For the text-containing cell, return its midpoint in (x, y) coordinate format. 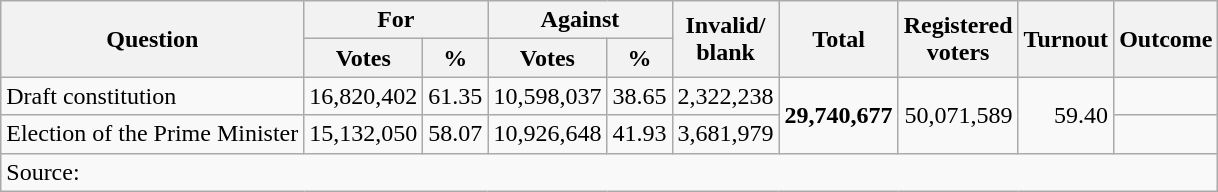
Total (838, 39)
61.35 (456, 96)
3,681,979 (726, 134)
50,071,589 (958, 115)
Invalid/blank (726, 39)
Against (580, 20)
10,926,648 (548, 134)
15,132,050 (364, 134)
58.07 (456, 134)
Turnout (1066, 39)
10,598,037 (548, 96)
Draft constitution (152, 96)
Election of the Prime Minister (152, 134)
Outcome (1166, 39)
38.65 (640, 96)
2,322,238 (726, 96)
Question (152, 39)
Registeredvoters (958, 39)
41.93 (640, 134)
29,740,677 (838, 115)
Source: (610, 172)
59.40 (1066, 115)
For (396, 20)
16,820,402 (364, 96)
